Determine the (X, Y) coordinate at the center of the cell enclosing the given text.  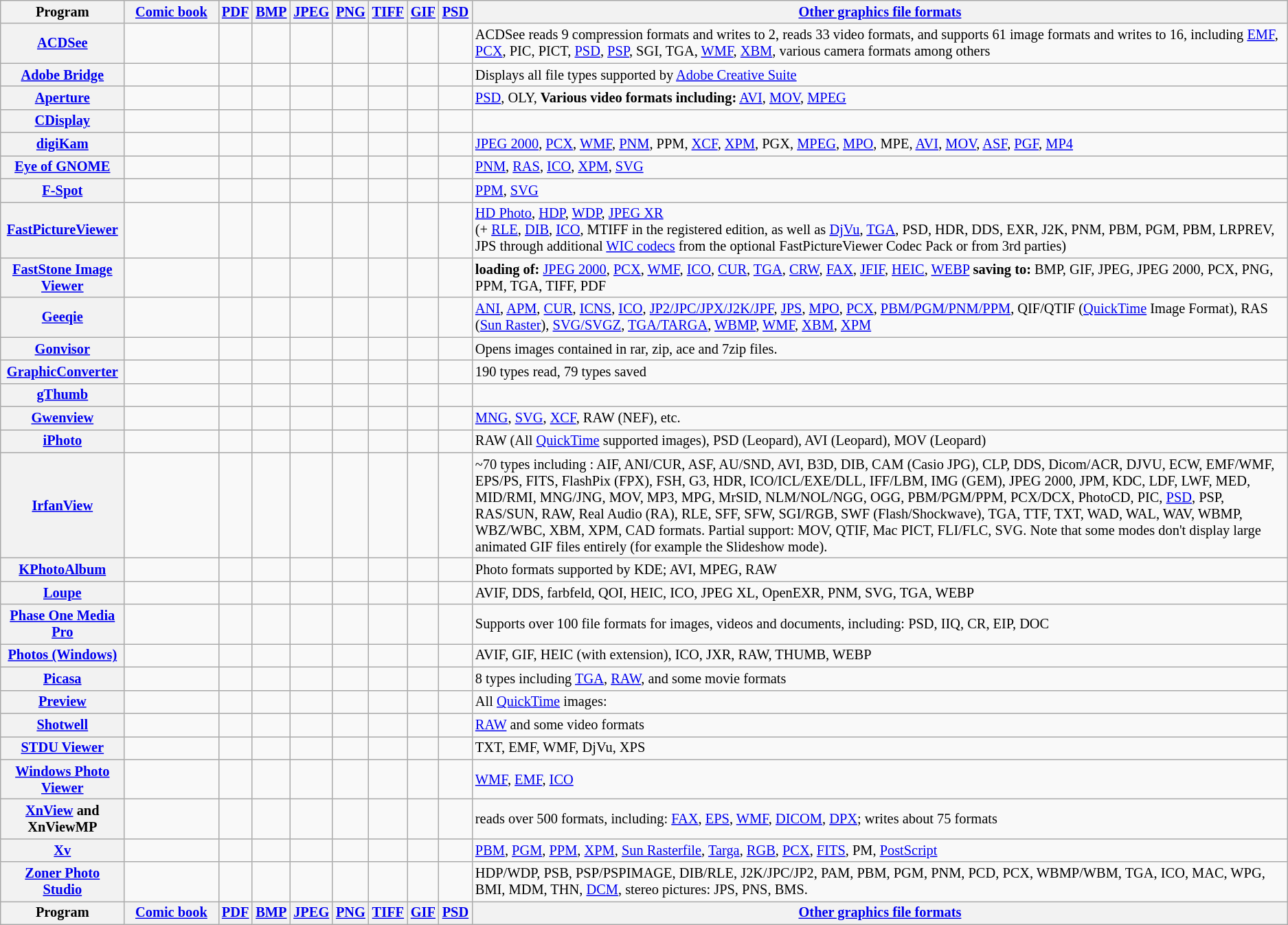
Displays all file types supported by Adobe Creative Suite (880, 75)
KPhotoAlbum (63, 569)
gThumb (63, 395)
PSD, OLY, Various video formats including: AVI, MOV, MPEG (880, 98)
PNM, RAS, ICO, XPM, SVG (880, 167)
AVIF, DDS, farbfeld, QOI, HEIC, ICO, JPEG XL, OpenEXR, PNM, SVG, TGA, WEBP (880, 593)
FastStone Image Viewer (63, 277)
Shotwell (63, 724)
Gonvisor (63, 349)
8 types including TGA, RAW, and some movie formats (880, 678)
Zoner Photo Studio (63, 882)
Xv (63, 850)
FastPictureViewer (63, 230)
MNG, SVG, XCF, RAW (NEF), etc. (880, 418)
Aperture (63, 98)
Preview (63, 702)
TXT, EMF, WMF, DjVu, XPS (880, 748)
PPM, SVG (880, 190)
reads over 500 formats, including: FAX, EPS, WMF, DICOM, DPX; writes about 75 formats (880, 819)
iPhoto (63, 441)
Phase One Media Pro (63, 624)
All QuickTime images: (880, 702)
WMF, EMF, ICO (880, 779)
IrfanView (63, 505)
Windows Photo Viewer (63, 779)
Geeqie (63, 317)
RAW (All QuickTime supported images), PSD (Leopard), AVI (Leopard), MOV (Leopard) (880, 441)
ACDSee (63, 43)
Adobe Bridge (63, 75)
CDisplay (63, 121)
Eye of GNOME (63, 167)
STDU Viewer (63, 748)
190 types read, 79 types saved (880, 372)
XnView and XnViewMP (63, 819)
Picasa (63, 678)
Gwenview (63, 418)
digiKam (63, 144)
Supports over 100 file formats for images, videos and documents, including: PSD, IIQ, CR, EIP, DOC (880, 624)
JPEG 2000, PCX, WMF, PNM, PPM, XCF, XPM, PGX, MPEG, MPO, MPE, AVI, MOV, ASF, PGF, MP4 (880, 144)
F-Spot (63, 190)
Loupe (63, 593)
Opens images contained in rar, zip, ace and 7zip files. (880, 349)
loading of: JPEG 2000, PCX, WMF, ICO, CUR, TGA, CRW, FAX, JFIF, HEIC, WEBP saving to: BMP, GIF, JPEG, JPEG 2000, PCX, PNG, PPM, TGA, TIFF, PDF (880, 277)
PBM, PGM, PPM, XPM, Sun Rasterfile, Targa, RGB, PCX, FITS, PM, PostScript (880, 850)
AVIF, GIF, HEIC (with extension), ICO, JXR, RAW, THUMB, WEBP (880, 655)
Photos (Windows) (63, 655)
RAW and some video formats (880, 724)
GraphicConverter (63, 372)
Photo formats supported by KDE; AVI, MPEG, RAW (880, 569)
